Pinpoint the cell where the given text exists, returning its [x, y] midpoint coordinate. 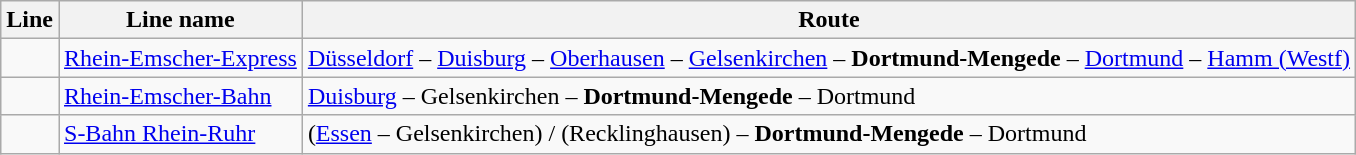
S-Bahn Rhein-Ruhr [180, 134]
Line name [180, 20]
Route [828, 20]
(Essen – Gelsenkirchen) / (Recklinghausen) – Dortmund-Mengede – Dortmund [828, 134]
Rhein-Emscher-Bahn [180, 96]
Duisburg – Gelsenkirchen – Dortmund-Mengede – Dortmund [828, 96]
Line [30, 20]
Rhein-Emscher-Express [180, 58]
Düsseldorf – Duisburg – Oberhausen – Gelsenkirchen – Dortmund-Mengede – Dortmund – Hamm (Westf) [828, 58]
